From the cell containing the given text, extract its center point as [X, Y] coordinate. 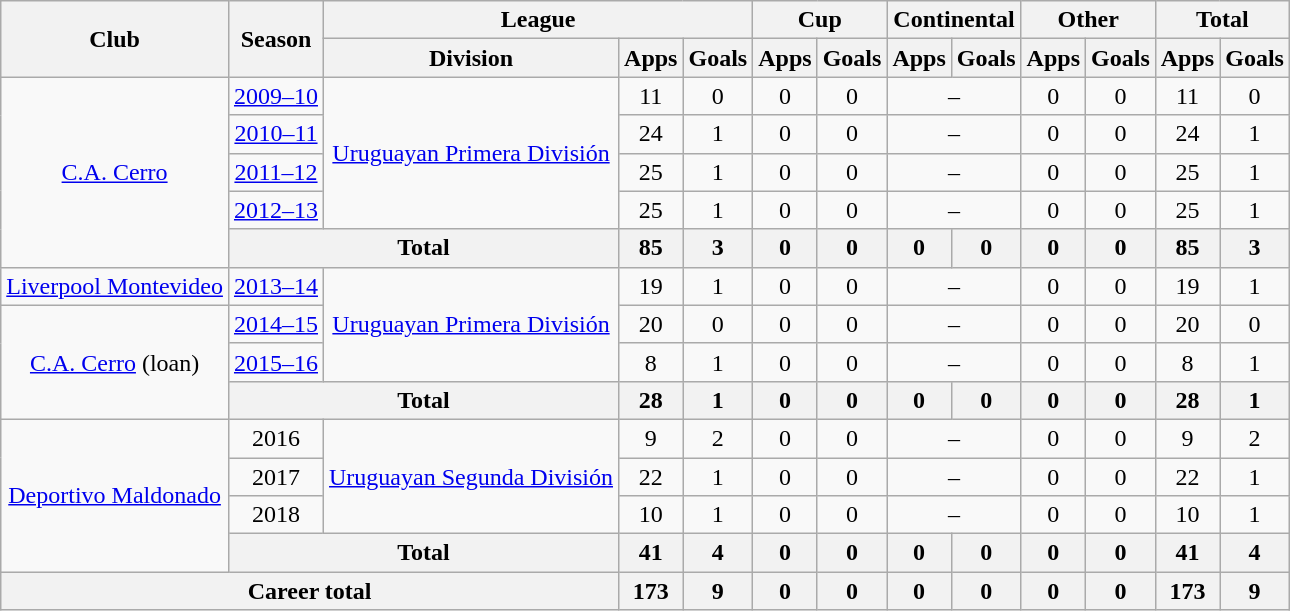
2012–13 [276, 210]
2013–14 [276, 286]
C.A. Cerro (loan) [115, 362]
2009–10 [276, 96]
Other [1088, 20]
2014–15 [276, 324]
Cup [820, 20]
C.A. Cerro [115, 172]
2015–16 [276, 362]
League [538, 20]
2010–11 [276, 134]
2011–12 [276, 172]
Club [115, 39]
2017 [276, 477]
Season [276, 39]
Liverpool Montevideo [115, 286]
2016 [276, 438]
Deportivo Maldonado [115, 495]
2018 [276, 515]
Uruguayan Segunda División [472, 476]
Continental [954, 20]
Division [472, 58]
Career total [310, 591]
